Output the [X, Y] coordinate of the center of the cell containing the given text.  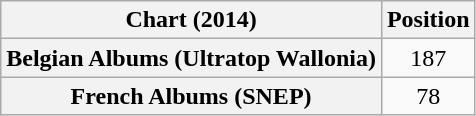
Belgian Albums (Ultratop Wallonia) [192, 58]
Chart (2014) [192, 20]
French Albums (SNEP) [192, 96]
Position [428, 20]
78 [428, 96]
187 [428, 58]
